Scan for the cell matching the given text and deliver its (X, Y) coordinate at center. 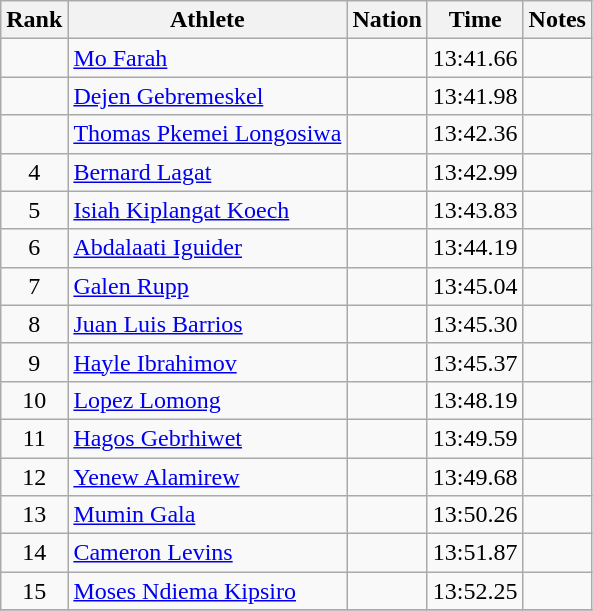
Cameron Levins (208, 553)
10 (34, 400)
13:49.59 (475, 438)
Moses Ndiema Kipsiro (208, 591)
Athlete (208, 20)
13:48.19 (475, 400)
5 (34, 210)
11 (34, 438)
9 (34, 362)
Abdalaati Iguider (208, 248)
13:45.04 (475, 286)
Juan Luis Barrios (208, 324)
Nation (387, 20)
13:50.26 (475, 515)
Lopez Lomong (208, 400)
13:45.30 (475, 324)
12 (34, 477)
13:49.68 (475, 477)
Yenew Alamirew (208, 477)
Galen Rupp (208, 286)
7 (34, 286)
15 (34, 591)
Time (475, 20)
Thomas Pkemei Longosiwa (208, 134)
4 (34, 172)
13:42.99 (475, 172)
Mumin Gala (208, 515)
13:42.36 (475, 134)
Bernard Lagat (208, 172)
13:51.87 (475, 553)
6 (34, 248)
13:45.37 (475, 362)
14 (34, 553)
13:41.66 (475, 58)
Dejen Gebremeskel (208, 96)
8 (34, 324)
Hayle Ibrahimov (208, 362)
13:44.19 (475, 248)
Isiah Kiplangat Koech (208, 210)
Notes (557, 20)
Mo Farah (208, 58)
13:52.25 (475, 591)
Rank (34, 20)
13:43.83 (475, 210)
Hagos Gebrhiwet (208, 438)
13 (34, 515)
13:41.98 (475, 96)
